Return the [X, Y] coordinate for the center point of the cell that contains the specified text.  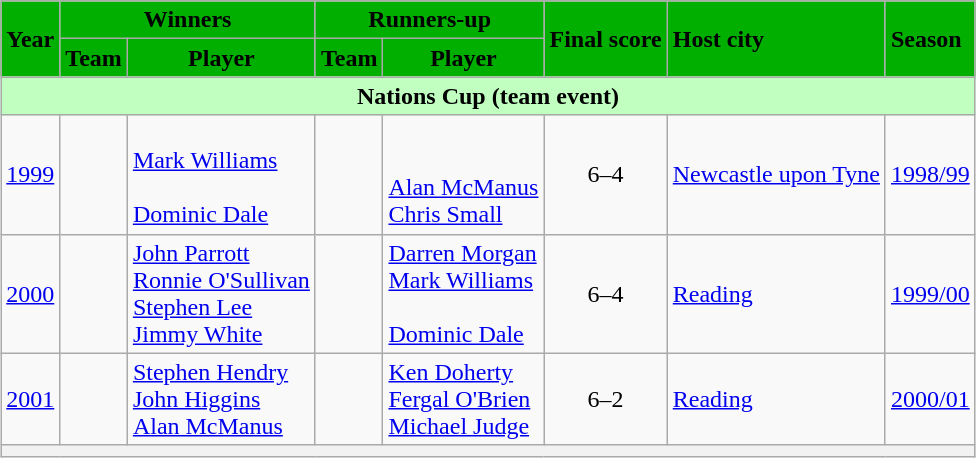
Darren MorganMark WilliamsDominic Dale [464, 294]
Newcastle upon Tyne [776, 174]
1999/00 [930, 294]
Nations Cup (team event) [488, 96]
Ken DohertyFergal O'BrienMichael Judge [464, 399]
Alan McManusChris Small [464, 174]
6–2 [606, 399]
John ParrottRonnie O'SullivanStephen LeeJimmy White [221, 294]
2000 [30, 294]
2001 [30, 399]
Season [930, 39]
Mark WilliamsDominic Dale [221, 174]
Stephen HendryJohn HigginsAlan McManus [221, 399]
Winners [188, 20]
Year [30, 39]
1998/99 [930, 174]
1999 [30, 174]
2000/01 [930, 399]
Host city [776, 39]
Runners-up [430, 20]
Final score [606, 39]
